Provide the [X, Y] coordinate of the cell's center where the given text is located.  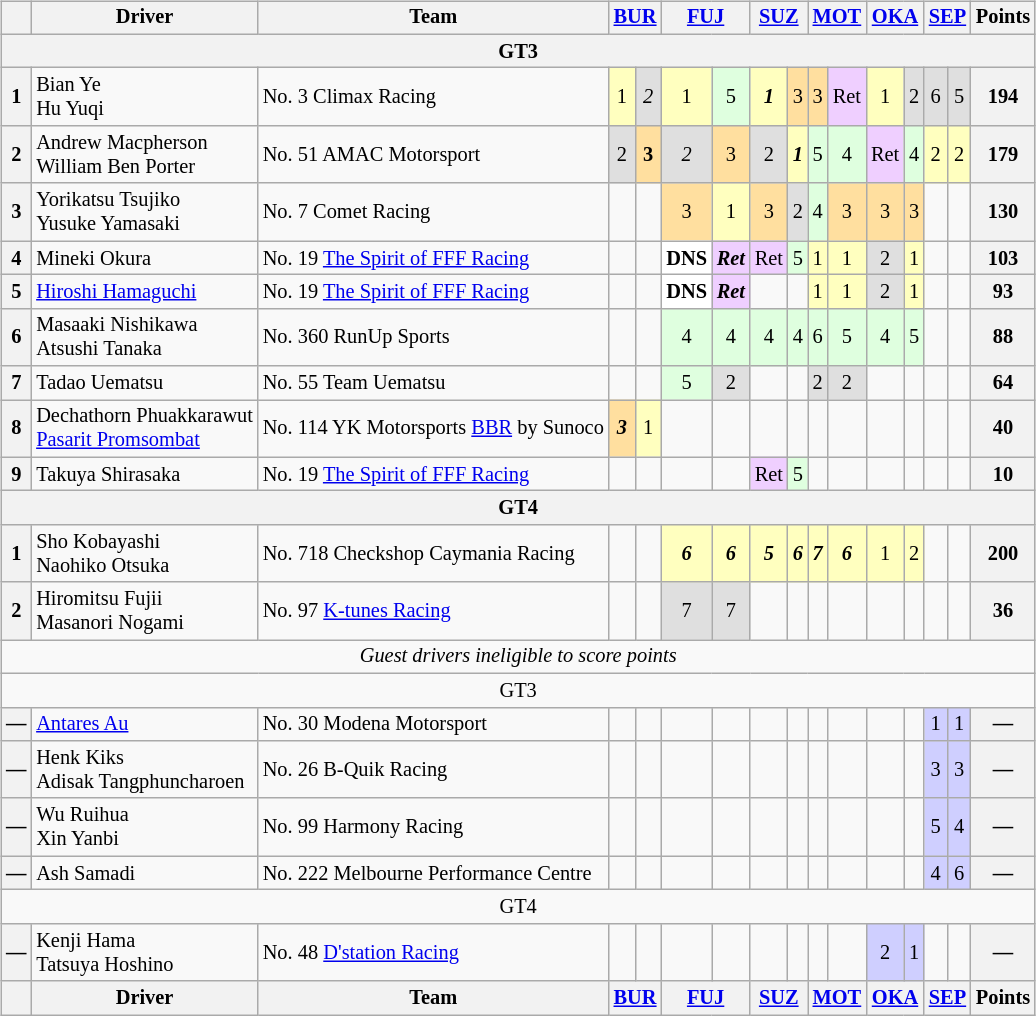
36 [1003, 611]
9 [16, 474]
No. 55 Team Uematsu [434, 383]
Takuya Shirasaka [144, 474]
10 [1003, 474]
8 [16, 429]
Tadao Uematsu [144, 383]
40 [1003, 429]
Dechathorn Phuakkarawut Pasarit Promsombat [144, 429]
No. 48 D'station Racing [434, 952]
Antares Au [144, 724]
88 [1003, 337]
Henk Kiks Adisak Tangphuncharoen [144, 770]
Hiroshi Hamaguchi [144, 292]
No. 222 Melbourne Performance Centre [434, 873]
194 [1003, 97]
130 [1003, 212]
93 [1003, 292]
200 [1003, 554]
Wu Ruihua Xin Yanbi [144, 827]
No. 26 B-Quik Racing [434, 770]
Mineki Okura [144, 258]
No. 97 K-tunes Racing [434, 611]
Masaaki Nishikawa Atsushi Tanaka [144, 337]
Kenji Hama Tatsuya Hoshino [144, 952]
No. 3 Climax Racing [434, 97]
No. 718 Checkshop Caymania Racing [434, 554]
Bian Ye Hu Yuqi [144, 97]
Andrew Macpherson William Ben Porter [144, 155]
Sho Kobayashi Naohiko Otsuka [144, 554]
No. 7 Comet Racing [434, 212]
103 [1003, 258]
Hiromitsu Fujii Masanori Nogami [144, 611]
No. 30 Modena Motorsport [434, 724]
Guest drivers ineligible to score points [518, 657]
No. 114 YK Motorsports BBR by Sunoco [434, 429]
Yorikatsu Tsujiko Yusuke Yamasaki [144, 212]
No. 360 RunUp Sports [434, 337]
Ash Samadi [144, 873]
No. 51 AMAC Motorsport [434, 155]
No. 99 Harmony Racing [434, 827]
179 [1003, 155]
64 [1003, 383]
